For the text-containing cell, return its midpoint in [x, y] coordinate format. 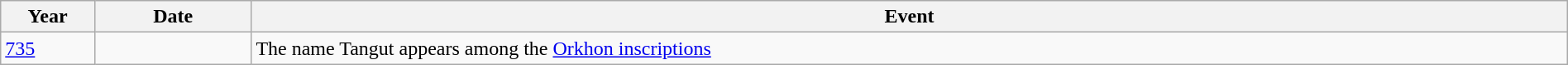
735 [48, 48]
Event [910, 17]
Date [172, 17]
Year [48, 17]
The name Tangut appears among the Orkhon inscriptions [910, 48]
